Identify which cell holds the provided text, then report its [X, Y] central coordinate. 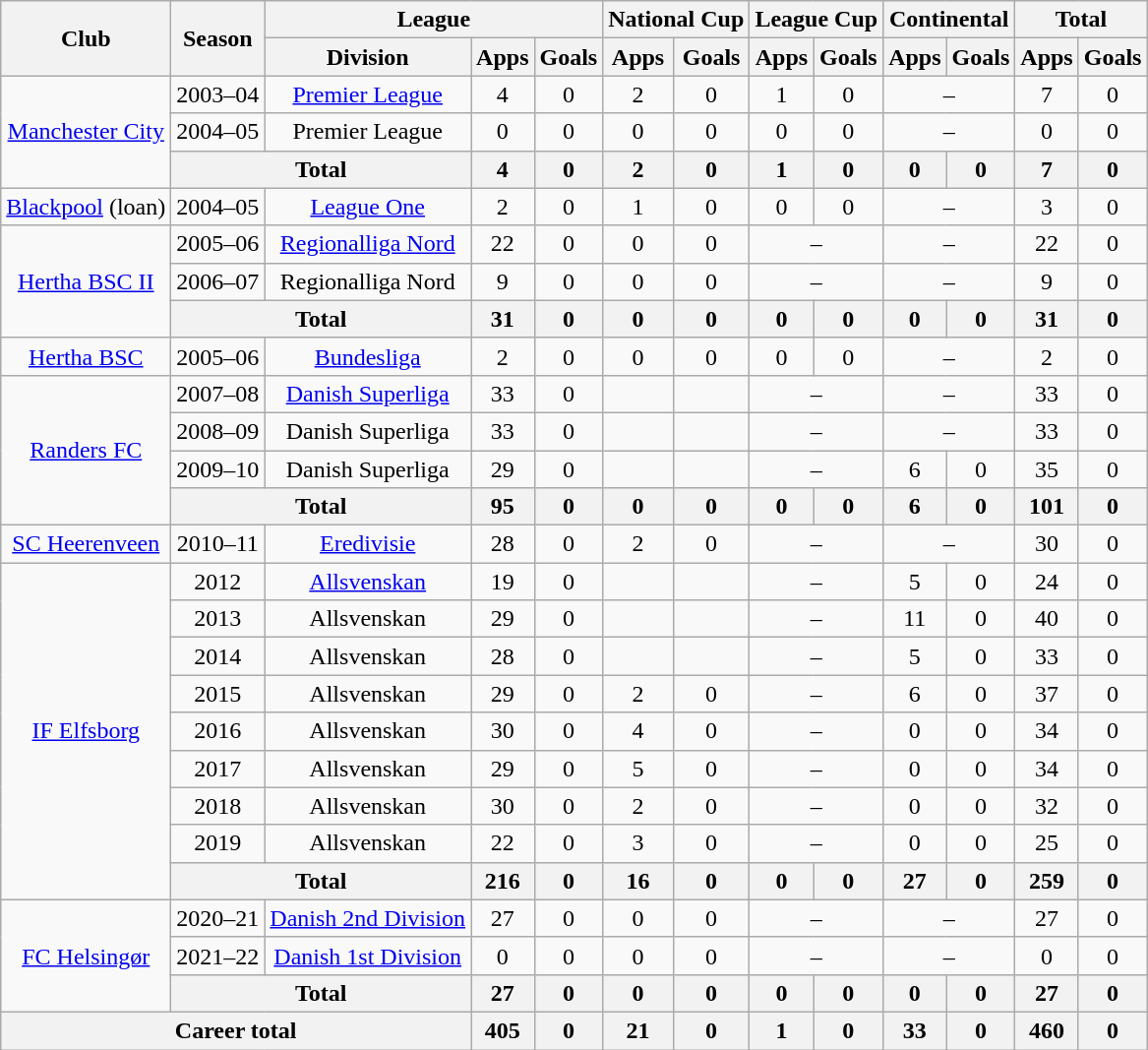
2015 [218, 694]
2010–11 [218, 544]
21 [638, 1030]
FC Helsingør [87, 956]
Bundesliga [368, 356]
Division [368, 57]
460 [1047, 1030]
2007–08 [218, 394]
National Cup [677, 20]
Career total [236, 1030]
2016 [218, 731]
Eredivisie [368, 544]
405 [503, 1030]
Club [87, 38]
16 [638, 881]
Continental [949, 20]
IF Elfsborg [87, 732]
216 [503, 881]
19 [503, 582]
Blackpool (loan) [87, 207]
24 [1047, 582]
2017 [218, 769]
2019 [218, 843]
2003–04 [218, 94]
2018 [218, 806]
League Cup [816, 20]
Hertha BSC II [87, 281]
Season [218, 38]
2021–22 [218, 956]
2013 [218, 619]
2012 [218, 582]
2008–09 [218, 431]
2006–07 [218, 281]
11 [915, 619]
Hertha BSC [87, 356]
Randers FC [87, 450]
40 [1047, 619]
101 [1047, 507]
35 [1047, 469]
League [434, 20]
259 [1047, 881]
SC Heerenveen [87, 544]
2014 [218, 656]
32 [1047, 806]
Manchester City [87, 132]
2020–21 [218, 918]
95 [503, 507]
25 [1047, 843]
2009–10 [218, 469]
League One [368, 207]
Danish 2nd Division [368, 918]
37 [1047, 694]
Danish 1st Division [368, 956]
